Return the [X, Y] coordinate for the center point of the cell that contains the specified text.  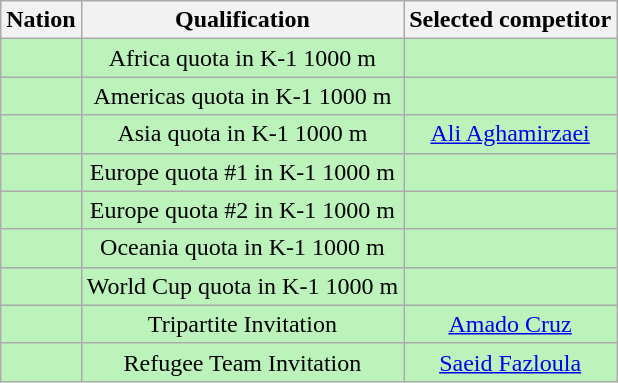
World Cup quota in K-1 1000 m [242, 286]
Refugee Team Invitation [242, 362]
Amado Cruz [510, 324]
Africa quota in K-1 1000 m [242, 58]
Europe quota #1 in K-1 1000 m [242, 172]
Oceania quota in K-1 1000 m [242, 248]
Nation [41, 20]
Selected competitor [510, 20]
Americas quota in K-1 1000 m [242, 96]
Qualification [242, 20]
Asia quota in K-1 1000 m [242, 134]
Ali Aghamirzaei [510, 134]
Europe quota #2 in K-1 1000 m [242, 210]
Saeid Fazloula [510, 362]
Tripartite Invitation [242, 324]
